From the cell containing the given text, extract its center point as (x, y) coordinate. 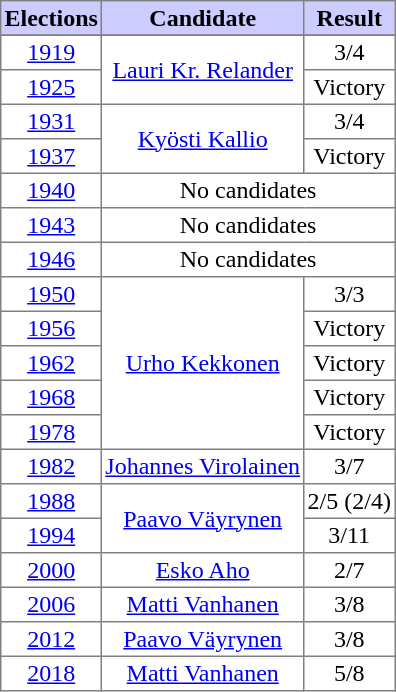
1940 (52, 190)
1988 (52, 501)
2000 (52, 570)
3/7 (350, 466)
Johannes Virolainen (203, 466)
1946 (52, 259)
3/3 (350, 294)
2018 (52, 673)
1943 (52, 225)
1950 (52, 294)
Result (350, 18)
1994 (52, 535)
2012 (52, 639)
2/7 (350, 570)
Lauri Kr. Relander (203, 70)
1931 (52, 121)
1982 (52, 466)
2006 (52, 604)
1968 (52, 397)
Elections (52, 18)
1925 (52, 87)
1937 (52, 156)
Esko Aho (203, 570)
2/5 (2/4) (350, 501)
1956 (52, 328)
1978 (52, 432)
5/8 (350, 673)
3/11 (350, 535)
1919 (52, 52)
Candidate (203, 18)
1962 (52, 363)
Kyösti Kallio (203, 138)
Urho Kekkonen (203, 363)
